For the text-containing cell, return its midpoint in (x, y) coordinate format. 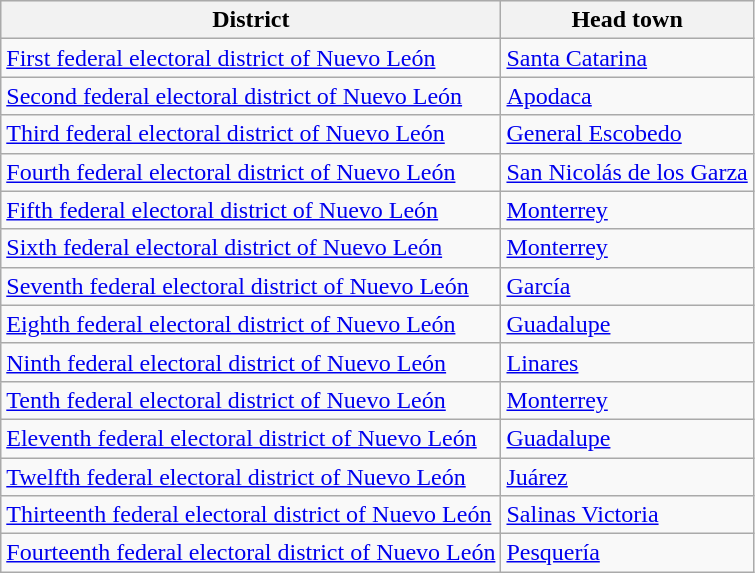
Apodaca (627, 96)
General Escobedo (627, 134)
Thirteenth federal electoral district of Nuevo León (251, 515)
Second federal electoral district of Nuevo León (251, 96)
Fifth federal electoral district of Nuevo León (251, 210)
Juárez (627, 477)
Ninth federal electoral district of Nuevo León (251, 362)
Head town (627, 20)
Pesquería (627, 553)
District (251, 20)
Linares (627, 362)
Eighth federal electoral district of Nuevo León (251, 324)
Seventh federal electoral district of Nuevo León (251, 286)
Tenth federal electoral district of Nuevo León (251, 400)
First federal electoral district of Nuevo León (251, 58)
Fourth federal electoral district of Nuevo León (251, 172)
Santa Catarina (627, 58)
García (627, 286)
Salinas Victoria (627, 515)
Fourteenth federal electoral district of Nuevo León (251, 553)
Third federal electoral district of Nuevo León (251, 134)
Twelfth federal electoral district of Nuevo León (251, 477)
Eleventh federal electoral district of Nuevo León (251, 438)
San Nicolás de los Garza (627, 172)
Sixth federal electoral district of Nuevo León (251, 248)
